Extract the (x, y) coordinate from the center of the cell holding the provided text.  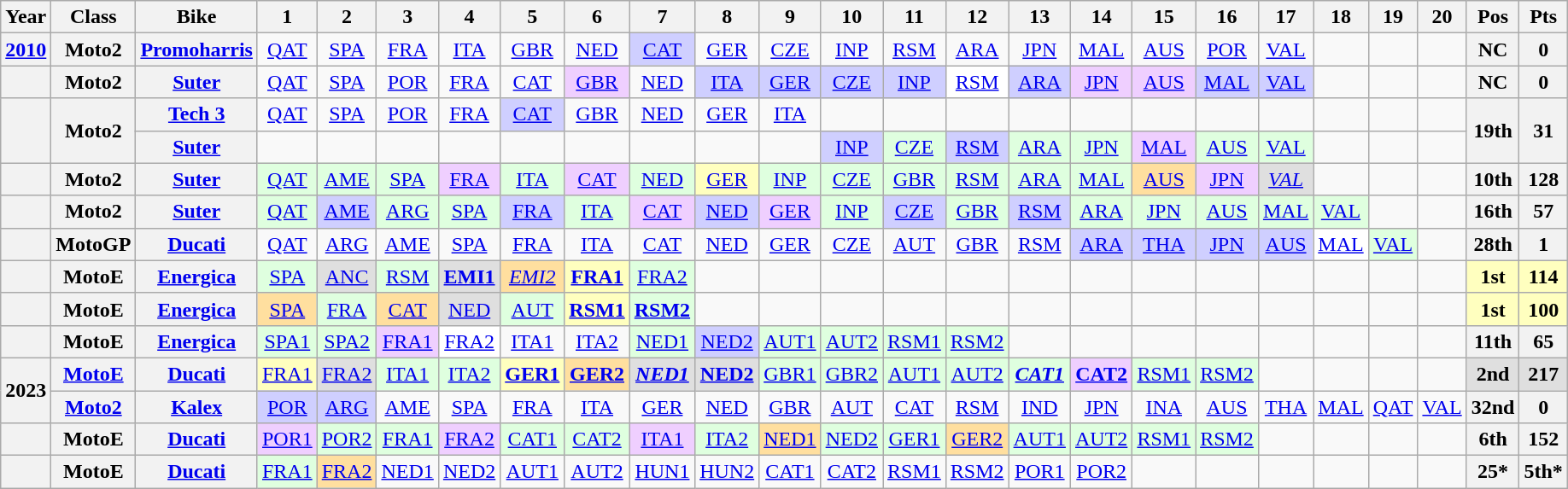
SPA2 (347, 341)
5 (533, 17)
17 (1285, 17)
GBR2 (851, 374)
10 (851, 17)
25* (1493, 472)
18 (1341, 17)
Pts (1543, 17)
19 (1393, 17)
SPA1 (287, 341)
2nd (1493, 374)
Bike (196, 17)
HUN2 (728, 472)
HUN1 (662, 472)
IND (1039, 407)
16 (1227, 17)
Class (94, 17)
Promoharris (196, 49)
11th (1493, 341)
Tech 3 (196, 114)
6 (597, 17)
19th (1493, 131)
14 (1101, 17)
13 (1039, 17)
2010 (26, 49)
100 (1543, 309)
6th (1493, 440)
3 (407, 17)
Year (26, 17)
16th (1493, 212)
5th* (1543, 472)
Pos (1493, 17)
EMI2 (533, 277)
15 (1164, 17)
Kalex (196, 407)
ANC (347, 277)
32nd (1493, 407)
31 (1543, 131)
4 (469, 17)
9 (790, 17)
217 (1543, 374)
MotoGP (94, 244)
114 (1543, 277)
8 (728, 17)
2 (347, 17)
2023 (26, 390)
7 (662, 17)
12 (977, 17)
EMI1 (469, 277)
65 (1543, 341)
GBR1 (790, 374)
10th (1493, 179)
28th (1493, 244)
INA (1164, 407)
11 (915, 17)
152 (1543, 440)
128 (1543, 179)
20 (1442, 17)
57 (1543, 212)
